Detect which cell encompasses the target text, then output its (X, Y) center coordinate. 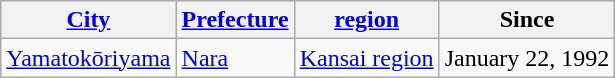
Since (527, 20)
Nara (235, 58)
Yamatokōriyama (88, 58)
Kansai region (366, 58)
Prefecture (235, 20)
City (88, 20)
January 22, 1992 (527, 58)
region (366, 20)
